Detect which cell encompasses the target text, then output its [x, y] center coordinate. 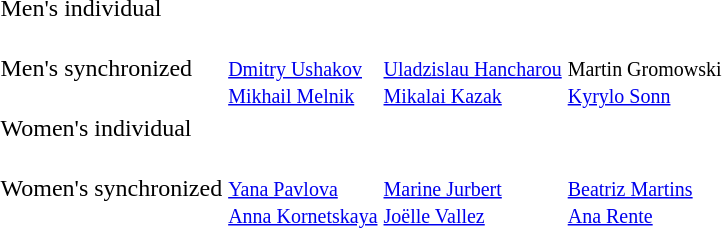
Uladzislau Hancharou Mikalai Kazak [472, 68]
Dmitry Ushakov Mikhail Melnik [303, 68]
